Return the [x, y] coordinate for the center point of the cell that contains the specified text.  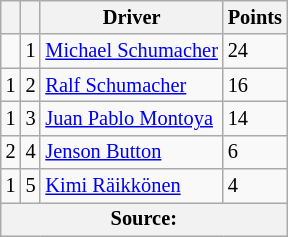
24 [255, 51]
16 [255, 85]
Driver [131, 17]
Juan Pablo Montoya [131, 118]
Source: [144, 219]
Jenson Button [131, 152]
Points [255, 17]
6 [255, 152]
3 [31, 118]
5 [31, 186]
14 [255, 118]
Kimi Räikkönen [131, 186]
Ralf Schumacher [131, 85]
Michael Schumacher [131, 51]
